Return the (x, y) coordinate for the center point of the cell that contains the specified text.  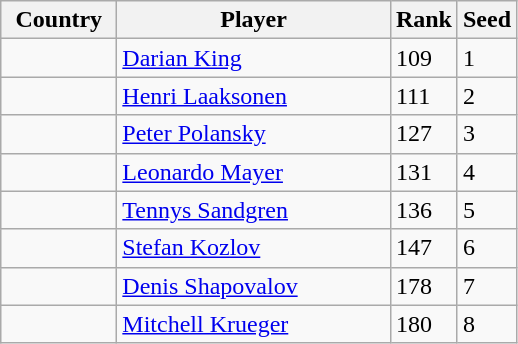
3 (486, 134)
5 (486, 210)
147 (424, 248)
180 (424, 324)
178 (424, 286)
1 (486, 58)
Mitchell Krueger (254, 324)
Henri Laaksonen (254, 96)
2 (486, 96)
109 (424, 58)
6 (486, 248)
Leonardo Mayer (254, 172)
Country (59, 20)
4 (486, 172)
7 (486, 286)
Peter Polansky (254, 134)
131 (424, 172)
136 (424, 210)
Player (254, 20)
111 (424, 96)
Darian King (254, 58)
Stefan Kozlov (254, 248)
Tennys Sandgren (254, 210)
127 (424, 134)
8 (486, 324)
Rank (424, 20)
Seed (486, 20)
Denis Shapovalov (254, 286)
